Extract the (X, Y) coordinate from the center of the cell holding the provided text.  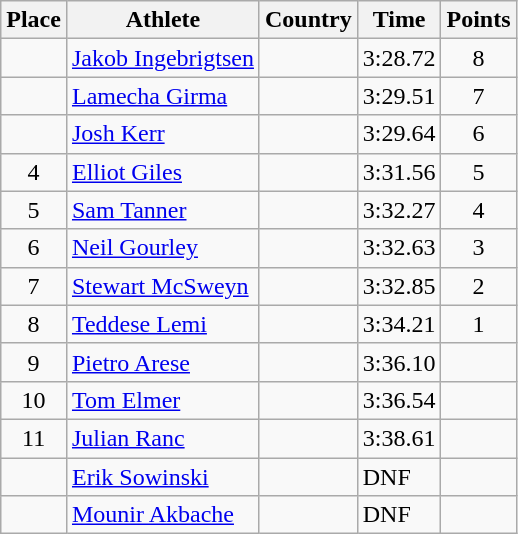
Erik Sowinski (162, 477)
Mounir Akbache (162, 515)
Country (308, 20)
3 (478, 248)
11 (34, 438)
3:32.27 (399, 210)
1 (478, 324)
3:28.72 (399, 58)
9 (34, 362)
3:38.61 (399, 438)
Teddese Lemi (162, 324)
3:29.64 (399, 134)
Pietro Arese (162, 362)
Athlete (162, 20)
Points (478, 20)
3:34.21 (399, 324)
Julian Ranc (162, 438)
Neil Gourley (162, 248)
3:32.63 (399, 248)
3:36.10 (399, 362)
Time (399, 20)
2 (478, 286)
Sam Tanner (162, 210)
Jakob Ingebrigtsen (162, 58)
Tom Elmer (162, 400)
3:36.54 (399, 400)
3:31.56 (399, 172)
Elliot Giles (162, 172)
10 (34, 400)
Lamecha Girma (162, 96)
Place (34, 20)
3:32.85 (399, 286)
3:29.51 (399, 96)
Stewart McSweyn (162, 286)
Josh Kerr (162, 134)
